Extract the (x, y) coordinate from the center of the cell holding the provided text.  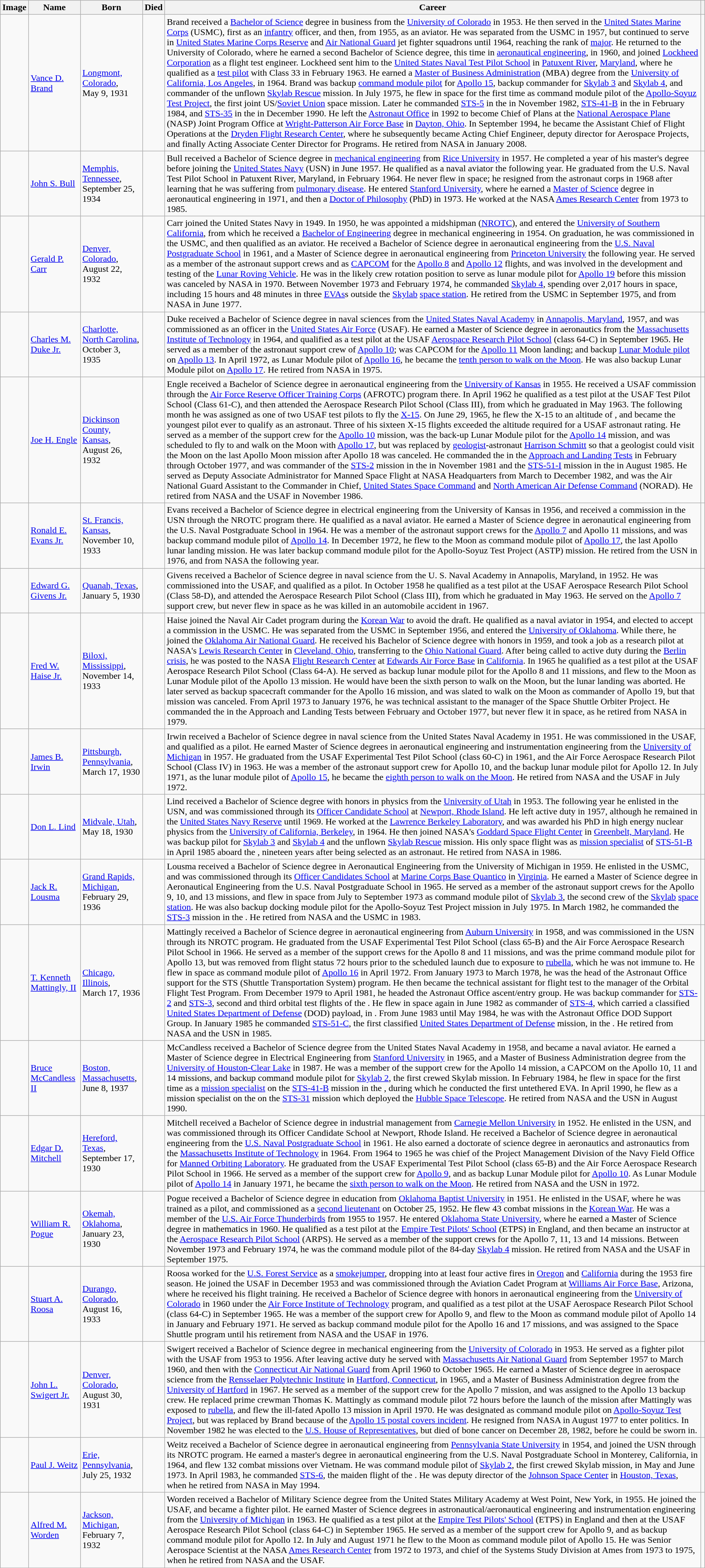
Edgar D. Mitchell (54, 1154)
Pittsburgh, Pennsylvania,March 17, 1930 (111, 761)
Biloxi, Mississippi,November 14, 1933 (111, 671)
Longmont, Colorado,May 9, 1931 (111, 83)
Don L. Lind (54, 827)
Career (432, 8)
Okemah, Oklahoma,January 23, 1930 (111, 1229)
Charles M. Duke Jr. (54, 344)
Boston, Massachusetts,June 8, 1937 (111, 1078)
Edward G. Givens Jr. (54, 590)
Hereford, Texas,September 17, 1930 (111, 1154)
Durango, Colorado,August 16, 1933 (111, 1304)
Joe H. Engle (54, 440)
Gerald P. Carr (54, 264)
Grand Rapids, Michigan,February 29, 1936 (111, 891)
St. Francis, Kansas,November 10, 1933 (111, 535)
Denver, Colorado,August 22, 1932 (111, 264)
Born (111, 8)
Dickinson County, Kansas, August 26, 1932 (111, 440)
Image (14, 8)
Midvale, Utah, May 18, 1930 (111, 827)
Died (154, 8)
Jackson, Michigan,February 7, 1932 (111, 1530)
Ronald E. Evans Jr. (54, 535)
Vance D. Brand (54, 83)
Jack R. Lousma (54, 891)
Memphis, Tennessee,September 25, 1934 (111, 184)
Charlotte, North Carolina, October 3, 1935 (111, 344)
Stuart A. Roosa (54, 1304)
James B. Irwin (54, 761)
Name (54, 8)
Bruce McCandless II (54, 1078)
Denver, Colorado,August 30, 1931 (111, 1390)
John S. Bull (54, 184)
Quanah, Texas, January 5, 1930 (111, 590)
Erie, Pennsylvania,July 25, 1932 (111, 1465)
T. Kenneth Mattingly, II (54, 983)
Alfred M. Worden (54, 1530)
Chicago, Illinois,March 17, 1936 (111, 983)
William R. Pogue (54, 1229)
John L. Swigert Jr. (54, 1390)
Fred W. Haise Jr. (54, 671)
Paul J. Weitz (54, 1465)
